From the cell containing the given text, extract its center point as (x, y) coordinate. 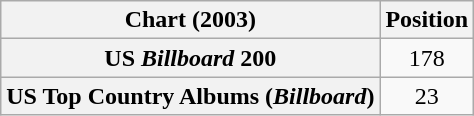
US Billboard 200 (190, 58)
US Top Country Albums (Billboard) (190, 96)
Position (427, 20)
178 (427, 58)
23 (427, 96)
Chart (2003) (190, 20)
